Extract the [x, y] coordinate from the center of the cell holding the provided text.  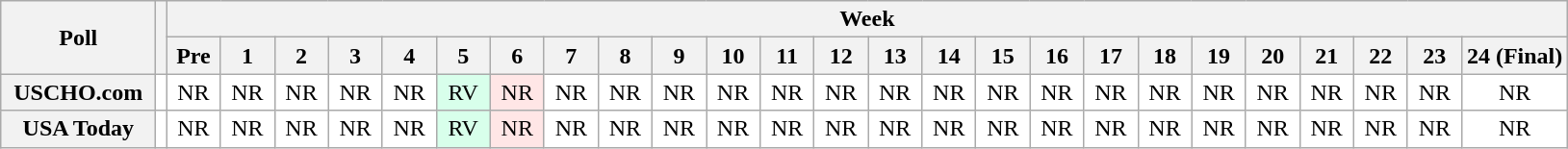
16 [1057, 56]
USA Today [79, 129]
22 [1380, 56]
5 [463, 56]
24 (Final) [1514, 56]
11 [787, 56]
7 [571, 56]
1 [247, 56]
20 [1272, 56]
14 [949, 56]
10 [733, 56]
19 [1219, 56]
18 [1165, 56]
8 [625, 56]
USCHO.com [79, 92]
13 [895, 56]
21 [1326, 56]
4 [409, 56]
15 [1003, 56]
12 [841, 56]
6 [517, 56]
Week [867, 19]
Pre [193, 56]
9 [679, 56]
17 [1111, 56]
23 [1434, 56]
3 [355, 56]
2 [301, 56]
Poll [79, 37]
